Extract the (x, y) coordinate from the center of the cell holding the provided text.  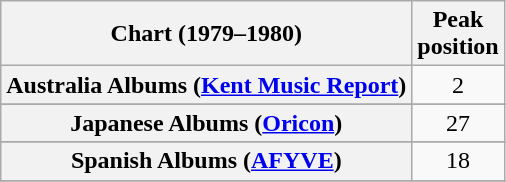
Spanish Albums (AFYVE) (206, 161)
2 (458, 85)
Japanese Albums (Oricon) (206, 123)
18 (458, 161)
Chart (1979–1980) (206, 34)
27 (458, 123)
Peakposition (458, 34)
Australia Albums (Kent Music Report) (206, 85)
